Extract the [x, y] coordinate from the center of the cell holding the provided text.  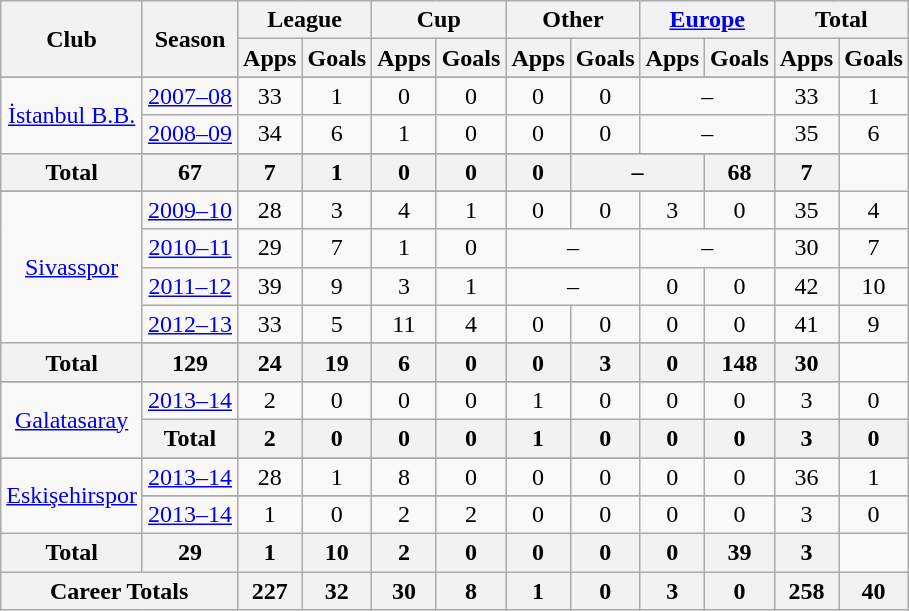
Other [573, 20]
67 [190, 172]
Eskişehirspor [72, 496]
Sivasspor [72, 267]
34 [270, 134]
41 [806, 324]
2009–10 [190, 210]
2008–09 [190, 134]
2010–11 [190, 248]
148 [740, 362]
19 [337, 362]
Club [72, 39]
Galatasaray [72, 419]
Season [190, 39]
129 [190, 362]
40 [874, 591]
32 [337, 591]
258 [806, 591]
24 [270, 362]
İstanbul B.B. [72, 115]
Cup [439, 20]
2011–12 [190, 286]
42 [806, 286]
League [305, 20]
68 [740, 172]
36 [806, 477]
5 [337, 324]
Career Totals [120, 591]
11 [404, 324]
2012–13 [190, 324]
227 [270, 591]
Europe [707, 20]
2007–08 [190, 96]
